From the cell containing the given text, extract its center point as (x, y) coordinate. 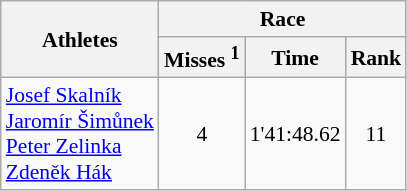
Race (282, 19)
Misses 1 (202, 58)
Time (296, 58)
1'41:48.62 (296, 134)
4 (202, 134)
Rank (376, 58)
11 (376, 134)
Athletes (80, 40)
Josef SkalníkJaromír ŠimůnekPeter ZelinkaZdeněk Hák (80, 134)
